Pinpoint the cell where the given text exists, returning its [x, y] midpoint coordinate. 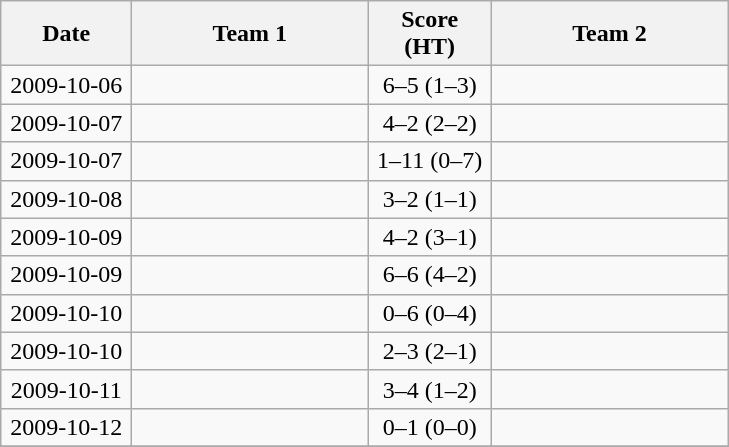
1–11 (0–7) [430, 161]
6–5 (1–3) [430, 85]
4–2 (3–1) [430, 237]
3–4 (1–2) [430, 389]
Date [66, 34]
3–2 (1–1) [430, 199]
2009-10-06 [66, 85]
2009-10-11 [66, 389]
2009-10-12 [66, 427]
2009-10-08 [66, 199]
2–3 (2–1) [430, 351]
0–1 (0–0) [430, 427]
Score (HT) [430, 34]
Team 1 [250, 34]
0–6 (0–4) [430, 313]
6–6 (4–2) [430, 275]
4–2 (2–2) [430, 123]
Team 2 [609, 34]
